Identify which cell holds the provided text, then report its (x, y) central coordinate. 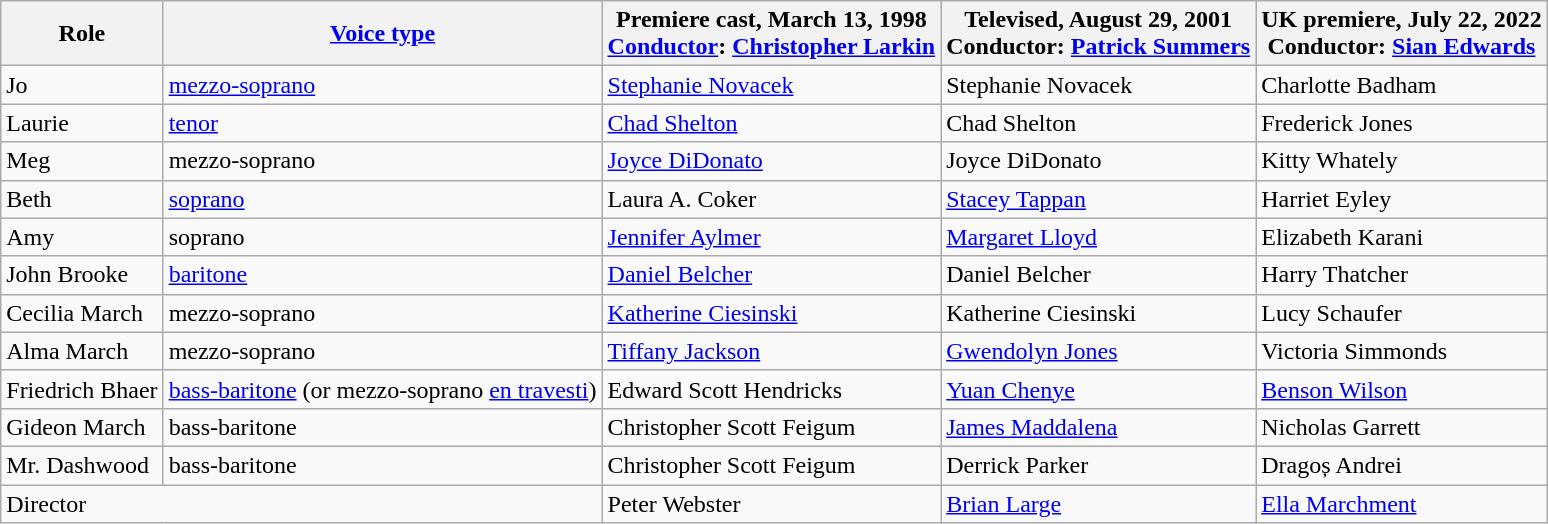
Alma March (82, 351)
Televised, August 29, 2001Conductor: Patrick Summers (1098, 34)
Brian Large (1098, 503)
Nicholas Garrett (1402, 427)
tenor (382, 123)
Beth (82, 199)
Gideon March (82, 427)
Friedrich Bhaer (82, 389)
Frederick Jones (1402, 123)
bass-baritone (or mezzo-soprano en travesti) (382, 389)
Peter Webster (772, 503)
Director (302, 503)
Voice type (382, 34)
Role (82, 34)
Victoria Simmonds (1402, 351)
Benson Wilson (1402, 389)
Harry Thatcher (1402, 275)
Stacey Tappan (1098, 199)
Charlotte Badham (1402, 85)
Harriet Eyley (1402, 199)
Elizabeth Karani (1402, 237)
Jo (82, 85)
Dragoș Andrei (1402, 465)
Lucy Schaufer (1402, 313)
Tiffany Jackson (772, 351)
Mr. Dashwood (82, 465)
Edward Scott Hendricks (772, 389)
Yuan Chenye (1098, 389)
UK premiere, July 22, 2022Conductor: Sian Edwards (1402, 34)
baritone (382, 275)
Ella Marchment (1402, 503)
Premiere cast, March 13, 1998Conductor: Christopher Larkin (772, 34)
Gwendolyn Jones (1098, 351)
Laura A. Coker (772, 199)
John Brooke (82, 275)
Derrick Parker (1098, 465)
Kitty Whately (1402, 161)
Margaret Lloyd (1098, 237)
Laurie (82, 123)
Cecilia March (82, 313)
Amy (82, 237)
Jennifer Aylmer (772, 237)
James Maddalena (1098, 427)
Meg (82, 161)
